Search for the cell housing the specified text and yield its [x, y] center coordinate. 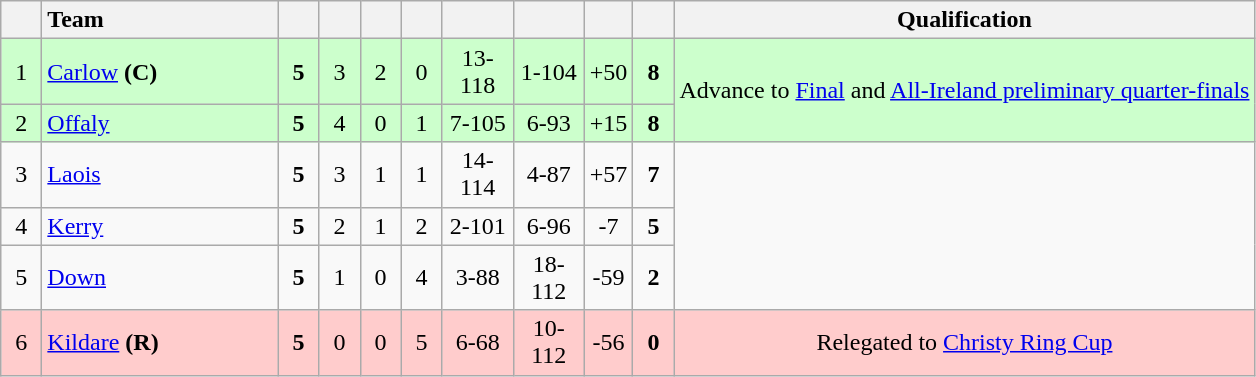
Laois [160, 174]
Offaly [160, 123]
Down [160, 278]
Kerry [160, 226]
10-112 [548, 342]
3-88 [478, 278]
6 [22, 342]
-56 [608, 342]
Relegated to Christy Ring Cup [964, 342]
Advance to Final and All-Ireland preliminary quarter-finals [964, 90]
-7 [608, 226]
4-87 [548, 174]
+57 [608, 174]
+50 [608, 72]
2-101 [478, 226]
6-68 [478, 342]
7-105 [478, 123]
Carlow (C) [160, 72]
Team [160, 20]
+15 [608, 123]
6-93 [548, 123]
7 [654, 174]
18-112 [548, 278]
14-114 [478, 174]
Qualification [964, 20]
13-118 [478, 72]
-59 [608, 278]
1-104 [548, 72]
6-96 [548, 226]
Kildare (R) [160, 342]
